Return the (x, y) coordinate for the center point of the cell that contains the specified text.  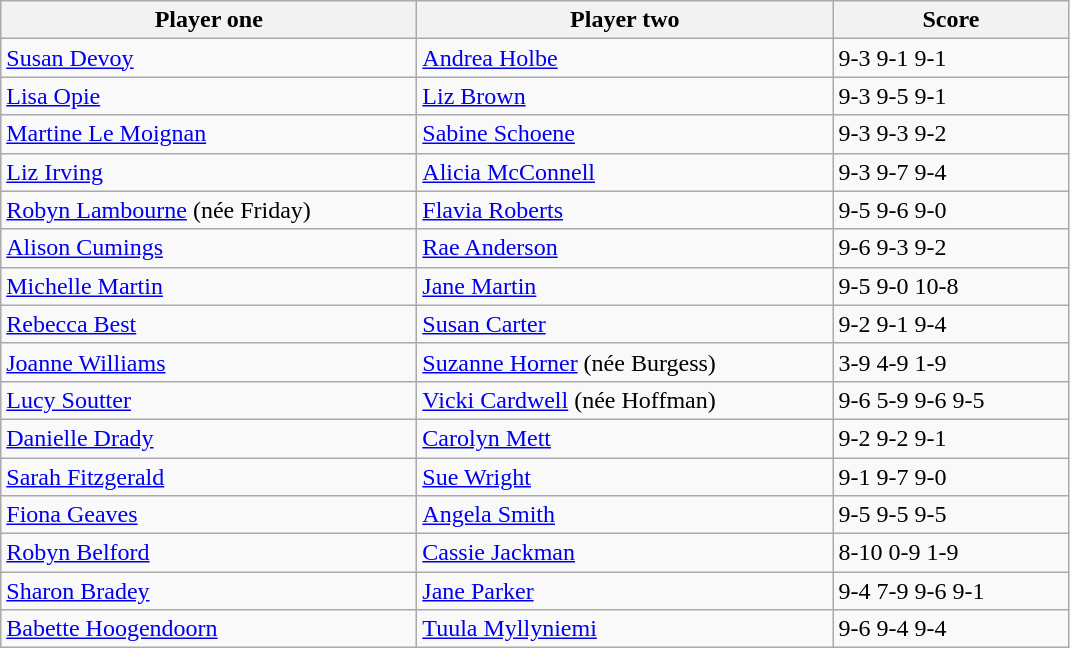
Alicia McConnell (625, 172)
Lisa Opie (209, 96)
9-3 9-3 9-2 (951, 134)
Martine Le Moignan (209, 134)
Jane Parker (625, 591)
Alison Cumings (209, 248)
9-3 9-1 9-1 (951, 58)
Fiona Geaves (209, 515)
Vicki Cardwell (née Hoffman) (625, 400)
9-3 9-7 9-4 (951, 172)
Joanne Williams (209, 362)
Liz Irving (209, 172)
9-6 9-3 9-2 (951, 248)
Andrea Holbe (625, 58)
Babette Hoogendoorn (209, 629)
Susan Carter (625, 324)
9-3 9-5 9-1 (951, 96)
Rae Anderson (625, 248)
9-5 9-6 9-0 (951, 210)
Rebecca Best (209, 324)
Player two (625, 20)
Robyn Lambourne (née Friday) (209, 210)
9-6 9-4 9-4 (951, 629)
Robyn Belford (209, 553)
Flavia Roberts (625, 210)
Carolyn Mett (625, 438)
9-2 9-1 9-4 (951, 324)
Tuula Myllyniemi (625, 629)
Suzanne Horner (née Burgess) (625, 362)
Angela Smith (625, 515)
Score (951, 20)
Cassie Jackman (625, 553)
Jane Martin (625, 286)
Michelle Martin (209, 286)
9-5 9-0 10-8 (951, 286)
9-4 7-9 9-6 9-1 (951, 591)
Player one (209, 20)
Sharon Bradey (209, 591)
8-10 0-9 1-9 (951, 553)
Sue Wright (625, 477)
3-9 4-9 1-9 (951, 362)
9-2 9-2 9-1 (951, 438)
9-6 5-9 9-6 9-5 (951, 400)
9-5 9-5 9-5 (951, 515)
Danielle Drady (209, 438)
Lucy Soutter (209, 400)
Susan Devoy (209, 58)
Liz Brown (625, 96)
Sarah Fitzgerald (209, 477)
Sabine Schoene (625, 134)
9-1 9-7 9-0 (951, 477)
